Return [x, y] of the center of cell containing provided text 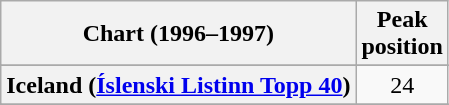
24 [402, 85]
Iceland (Íslenski Listinn Topp 40) [178, 85]
Chart (1996–1997) [178, 34]
Peakposition [402, 34]
